Return the [X, Y] coordinate for the center point of the cell that contains the specified text.  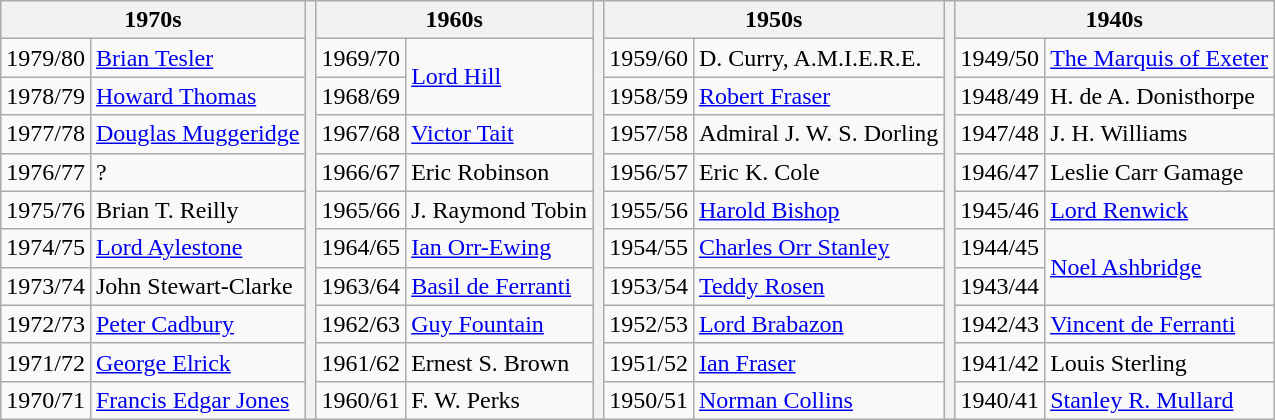
Norman Collins [818, 400]
1979/80 [46, 58]
1948/49 [1000, 96]
1957/58 [649, 134]
Peter Cadbury [197, 324]
D. Curry, A.M.I.E.R.E. [818, 58]
Guy Fountain [500, 324]
Victor Tait [500, 134]
1963/64 [361, 286]
Howard Thomas [197, 96]
1940/41 [1000, 400]
Vincent de Ferranti [1160, 324]
Ernest S. Brown [500, 362]
1961/62 [361, 362]
1951/52 [649, 362]
1941/42 [1000, 362]
1955/56 [649, 210]
1953/54 [649, 286]
1959/60 [649, 58]
Brian T. Reilly [197, 210]
H. de A. Donisthorpe [1160, 96]
Eric Robinson [500, 172]
1970/71 [46, 400]
1954/55 [649, 248]
Harold Bishop [818, 210]
1969/70 [361, 58]
Noel Ashbridge [1160, 267]
1976/77 [46, 172]
Admiral J. W. S. Dorling [818, 134]
Louis Sterling [1160, 362]
Lord Hill [500, 77]
F. W. Perks [500, 400]
Basil de Ferranti [500, 286]
Brian Tesler [197, 58]
J. Raymond Tobin [500, 210]
1964/65 [361, 248]
1946/47 [1000, 172]
Stanley R. Mullard [1160, 400]
1973/74 [46, 286]
The Marquis of Exeter [1160, 58]
1968/69 [361, 96]
1971/72 [46, 362]
1942/43 [1000, 324]
1952/53 [649, 324]
? [197, 172]
Lord Brabazon [818, 324]
J. H. Williams [1160, 134]
1947/48 [1000, 134]
1940s [1114, 20]
1945/46 [1000, 210]
Teddy Rosen [818, 286]
Charles Orr Stanley [818, 248]
1966/67 [361, 172]
1956/57 [649, 172]
Leslie Carr Gamage [1160, 172]
1977/78 [46, 134]
1950s [774, 20]
1965/66 [361, 210]
1970s [153, 20]
Lord Aylestone [197, 248]
John Stewart-Clarke [197, 286]
Robert Fraser [818, 96]
1978/79 [46, 96]
George Elrick [197, 362]
Ian Fraser [818, 362]
1950/51 [649, 400]
1972/73 [46, 324]
1975/76 [46, 210]
1943/44 [1000, 286]
Eric K. Cole [818, 172]
1974/75 [46, 248]
Douglas Muggeridge [197, 134]
1960/61 [361, 400]
1967/68 [361, 134]
1949/50 [1000, 58]
1960s [454, 20]
1944/45 [1000, 248]
1958/59 [649, 96]
1962/63 [361, 324]
Ian Orr-Ewing [500, 248]
Lord Renwick [1160, 210]
Francis Edgar Jones [197, 400]
